For the text-containing cell, return its midpoint in (x, y) coordinate format. 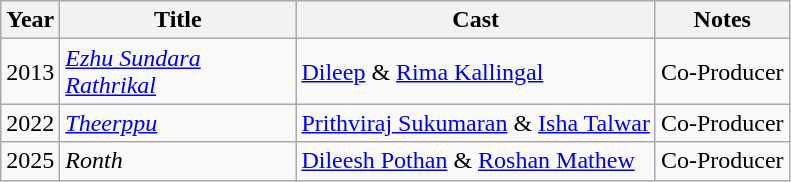
2013 (30, 72)
Theerppu (178, 123)
Cast (476, 20)
Notes (722, 20)
Year (30, 20)
2025 (30, 161)
Prithviraj Sukumaran & Isha Talwar (476, 123)
Ezhu Sundara Rathrikal (178, 72)
2022 (30, 123)
Dileesh Pothan & Roshan Mathew (476, 161)
Dileep & Rima Kallingal (476, 72)
Title (178, 20)
Ronth (178, 161)
